Scan for the cell matching the given text and deliver its [X, Y] coordinate at center. 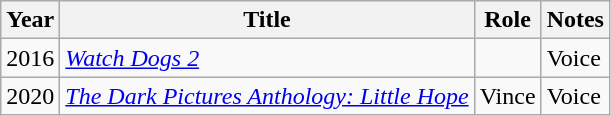
2020 [30, 96]
Notes [575, 20]
Year [30, 20]
The Dark Pictures Anthology: Little Hope [267, 96]
Role [508, 20]
Watch Dogs 2 [267, 58]
Vince [508, 96]
2016 [30, 58]
Title [267, 20]
